Return the (X, Y) coordinate for the center point of the cell that contains the specified text.  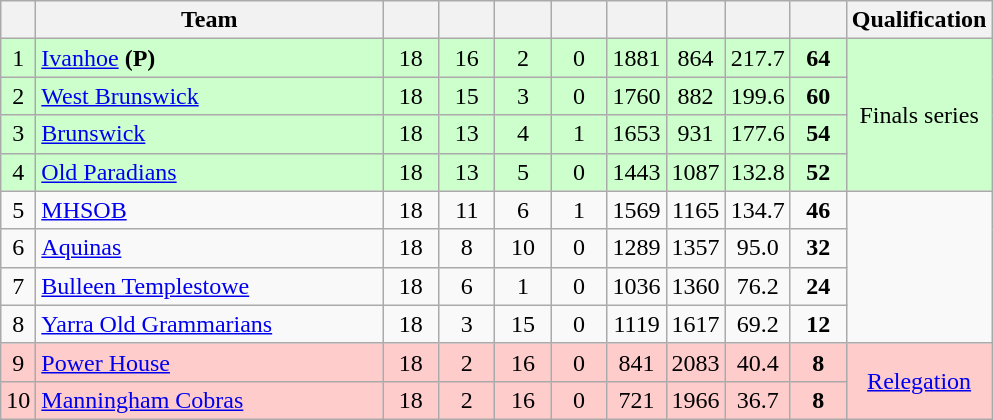
36.7 (758, 400)
Yarra Old Grammarians (210, 324)
24 (818, 286)
1617 (696, 324)
40.4 (758, 362)
Relegation (919, 381)
1569 (636, 210)
1966 (696, 400)
1119 (636, 324)
721 (636, 400)
Aquinas (210, 248)
882 (696, 96)
199.6 (758, 96)
841 (636, 362)
1760 (636, 96)
9 (18, 362)
West Brunswick (210, 96)
11 (467, 210)
32 (818, 248)
Qualification (919, 20)
177.6 (758, 134)
76.2 (758, 286)
1881 (636, 58)
69.2 (758, 324)
132.8 (758, 172)
12 (818, 324)
95.0 (758, 248)
54 (818, 134)
Bulleen Templestowe (210, 286)
1357 (696, 248)
1653 (636, 134)
217.7 (758, 58)
Finals series (919, 115)
7 (18, 286)
52 (818, 172)
Brunswick (210, 134)
Team (210, 20)
1036 (636, 286)
Old Paradians (210, 172)
64 (818, 58)
60 (818, 96)
134.7 (758, 210)
MHSOB (210, 210)
1443 (636, 172)
46 (818, 210)
Manningham Cobras (210, 400)
2083 (696, 362)
931 (696, 134)
1087 (696, 172)
Power House (210, 362)
1289 (636, 248)
864 (696, 58)
Ivanhoe (P) (210, 58)
1360 (696, 286)
1165 (696, 210)
